Return (X, Y) of the center of cell containing provided text 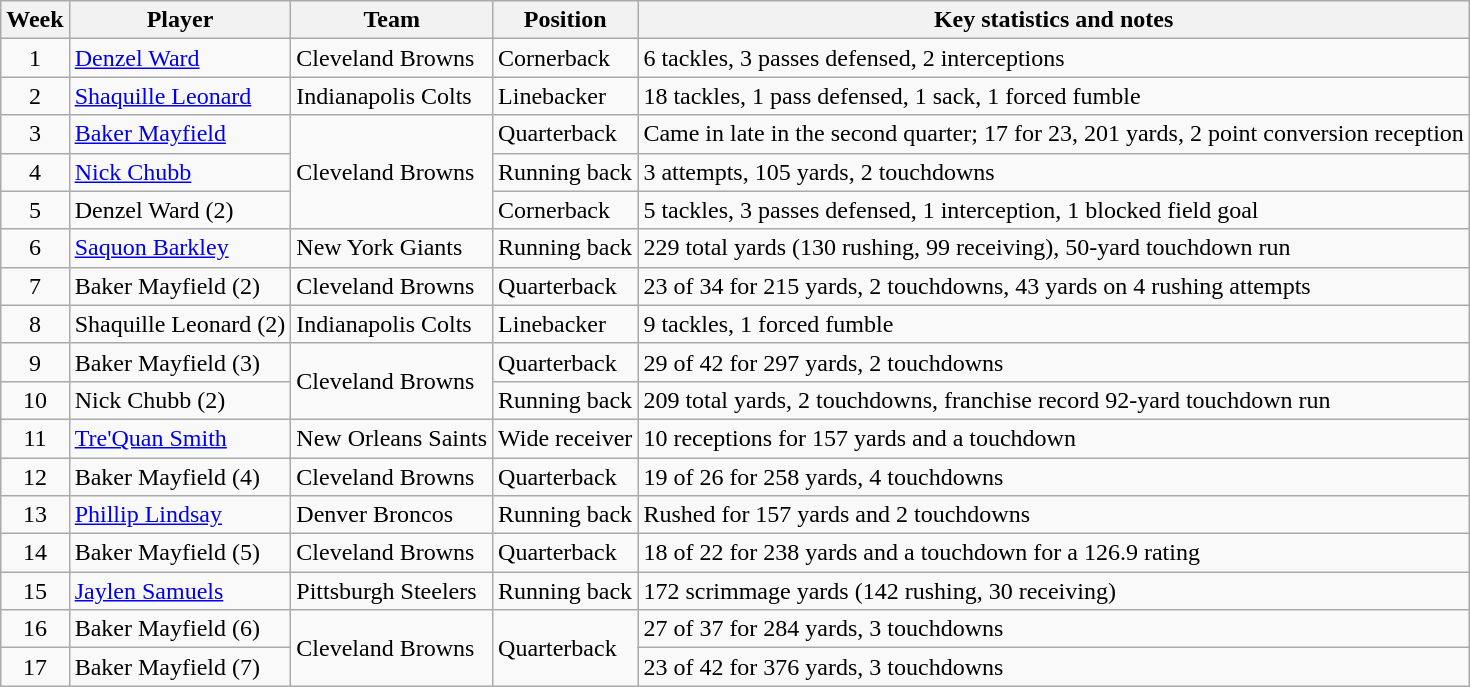
Baker Mayfield (180, 134)
13 (35, 515)
6 tackles, 3 passes defensed, 2 interceptions (1054, 58)
Shaquille Leonard (180, 96)
10 receptions for 157 yards and a touchdown (1054, 438)
209 total yards, 2 touchdowns, franchise record 92-yard touchdown run (1054, 400)
2 (35, 96)
3 attempts, 105 yards, 2 touchdowns (1054, 172)
16 (35, 629)
23 of 42 for 376 yards, 3 touchdowns (1054, 667)
Team (392, 20)
Denzel Ward (2) (180, 210)
Rushed for 157 yards and 2 touchdowns (1054, 515)
Key statistics and notes (1054, 20)
Baker Mayfield (5) (180, 553)
Baker Mayfield (7) (180, 667)
Phillip Lindsay (180, 515)
23 of 34 for 215 yards, 2 touchdowns, 43 yards on 4 rushing attempts (1054, 286)
1 (35, 58)
11 (35, 438)
Baker Mayfield (2) (180, 286)
17 (35, 667)
Denver Broncos (392, 515)
7 (35, 286)
18 tackles, 1 pass defensed, 1 sack, 1 forced fumble (1054, 96)
4 (35, 172)
29 of 42 for 297 yards, 2 touchdowns (1054, 362)
Pittsburgh Steelers (392, 591)
5 (35, 210)
9 (35, 362)
9 tackles, 1 forced fumble (1054, 324)
Jaylen Samuels (180, 591)
Player (180, 20)
10 (35, 400)
8 (35, 324)
18 of 22 for 238 yards and a touchdown for a 126.9 rating (1054, 553)
Tre'Quan Smith (180, 438)
Denzel Ward (180, 58)
12 (35, 477)
6 (35, 248)
15 (35, 591)
14 (35, 553)
Position (566, 20)
Baker Mayfield (4) (180, 477)
3 (35, 134)
New York Giants (392, 248)
19 of 26 for 258 yards, 4 touchdowns (1054, 477)
172 scrimmage yards (142 rushing, 30 receiving) (1054, 591)
5 tackles, 3 passes defensed, 1 interception, 1 blocked field goal (1054, 210)
Came in late in the second quarter; 17 for 23, 201 yards, 2 point conversion reception (1054, 134)
Nick Chubb (2) (180, 400)
New Orleans Saints (392, 438)
Week (35, 20)
Baker Mayfield (3) (180, 362)
Saquon Barkley (180, 248)
27 of 37 for 284 yards, 3 touchdowns (1054, 629)
Baker Mayfield (6) (180, 629)
Nick Chubb (180, 172)
229 total yards (130 rushing, 99 receiving), 50-yard touchdown run (1054, 248)
Wide receiver (566, 438)
Shaquille Leonard (2) (180, 324)
